Find where the given text appears and provide that cell's center as (X, Y) coordinate. 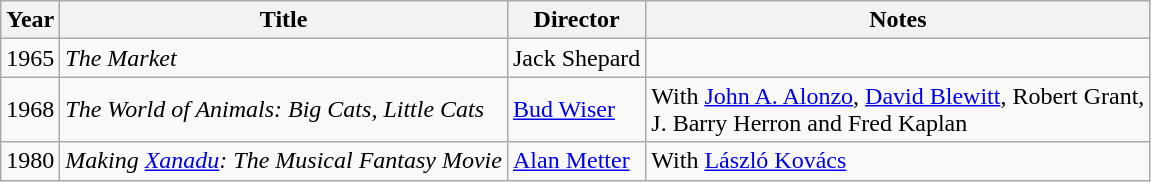
With John A. Alonzo, David Blewitt, Robert Grant,J. Barry Herron and Fred Kaplan (898, 110)
Year (30, 20)
The World of Animals: Big Cats, Little Cats (284, 110)
1968 (30, 110)
Title (284, 20)
Director (576, 20)
With László Kovács (898, 161)
Jack Shepard (576, 58)
Bud Wiser (576, 110)
Alan Metter (576, 161)
Notes (898, 20)
1980 (30, 161)
Making Xanadu: The Musical Fantasy Movie (284, 161)
The Market (284, 58)
1965 (30, 58)
